Return the (x, y) coordinate for the center point of the cell that contains the specified text.  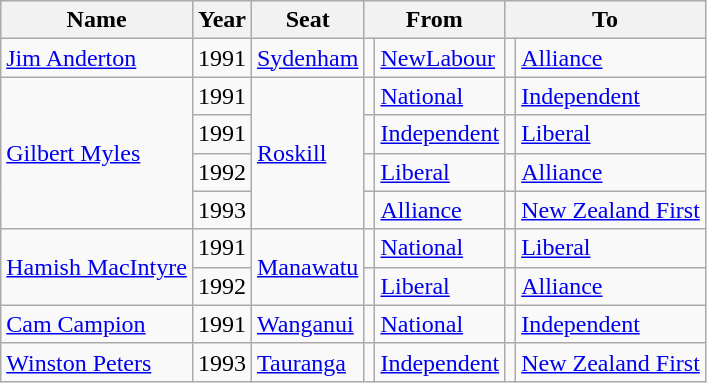
Tauranga (307, 362)
Cam Campion (97, 324)
Seat (307, 20)
Year (222, 20)
NewLabour (440, 58)
Sydenham (307, 58)
Manawatu (307, 267)
Gilbert Myles (97, 153)
To (606, 20)
Hamish MacIntyre (97, 267)
Name (97, 20)
Wanganui (307, 324)
From (434, 20)
Roskill (307, 153)
Jim Anderton (97, 58)
Winston Peters (97, 362)
